Identify which cell holds the provided text, then report its (x, y) central coordinate. 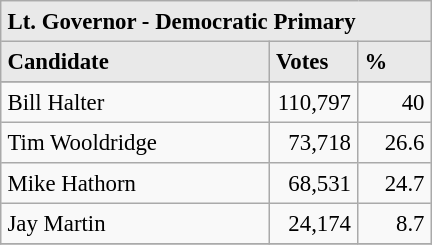
68,531 (313, 183)
24,174 (313, 223)
Jay Martin (135, 223)
110,797 (313, 102)
Tim Wooldridge (135, 142)
Lt. Governor - Democratic Primary (216, 21)
40 (395, 102)
Votes (313, 61)
Bill Halter (135, 102)
8.7 (395, 223)
73,718 (313, 142)
24.7 (395, 183)
Mike Hathorn (135, 183)
% (395, 61)
26.6 (395, 142)
Candidate (135, 61)
